From the cell containing the given text, extract its center point as [X, Y] coordinate. 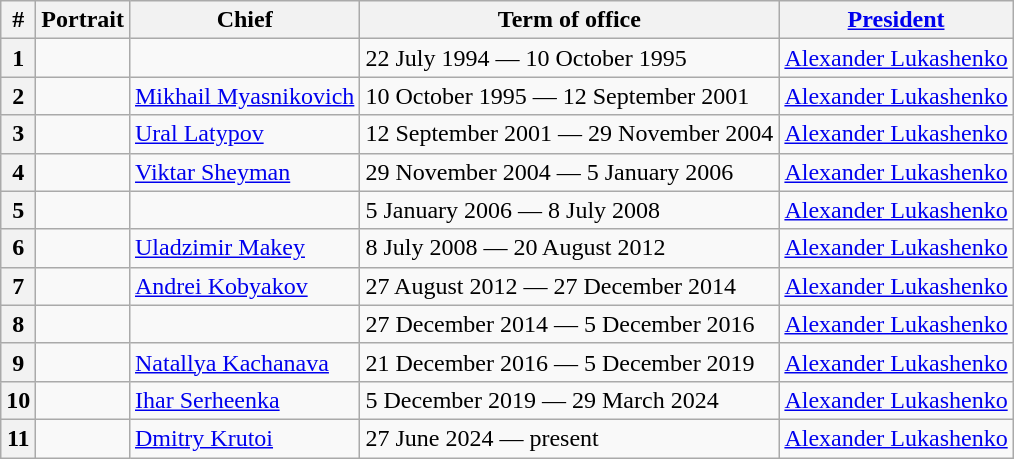
5 January 2006 — 8 July 2008 [570, 210]
Chief [244, 20]
4 [18, 172]
Portrait [83, 20]
29 November 2004 — 5 January 2006 [570, 172]
21 December 2016 — 5 December 2019 [570, 362]
8 [18, 324]
Viktar Sheyman [244, 172]
11 [18, 438]
8 July 2008 — 20 August 2012 [570, 248]
# [18, 20]
5 [18, 210]
27 December 2014 — 5 December 2016 [570, 324]
27 August 2012 — 27 December 2014 [570, 286]
Ihar Serheenka [244, 400]
Dmitry Krutoi [244, 438]
3 [18, 134]
Ural Latypov [244, 134]
7 [18, 286]
Uladzimir Makey [244, 248]
10 [18, 400]
10 October 1995 — 12 September 2001 [570, 96]
12 September 2001 — 29 November 2004 [570, 134]
Andrei Kobyakov [244, 286]
1 [18, 58]
22 July 1994 — 10 October 1995 [570, 58]
6 [18, 248]
Natallya Kachanava [244, 362]
Mikhail Myasnikovich [244, 96]
27 June 2024 — present [570, 438]
9 [18, 362]
5 December 2019 — 29 March 2024 [570, 400]
Term of office [570, 20]
2 [18, 96]
President [896, 20]
